Search for the cell housing the specified text and yield its (x, y) center coordinate. 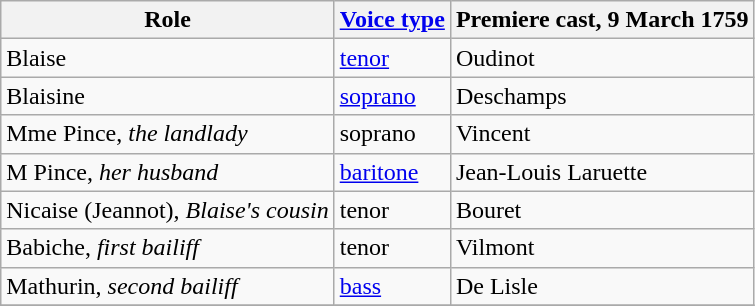
Vilmont (602, 248)
Blaise (168, 58)
Jean-Louis Laruette (602, 172)
Babiche, first bailiff (168, 248)
Mathurin, second bailiff (168, 286)
Nicaise (Jeannot), Blaise's cousin (168, 210)
De Lisle (602, 286)
Vincent (602, 134)
bass (392, 286)
Oudinot (602, 58)
Role (168, 20)
M Pince, her husband (168, 172)
baritone (392, 172)
Premiere cast, 9 March 1759 (602, 20)
Voice type (392, 20)
Blaisine (168, 96)
Mme Pince, the landlady (168, 134)
Bouret (602, 210)
Deschamps (602, 96)
